Pinpoint the cell where the given text exists, returning its (X, Y) midpoint coordinate. 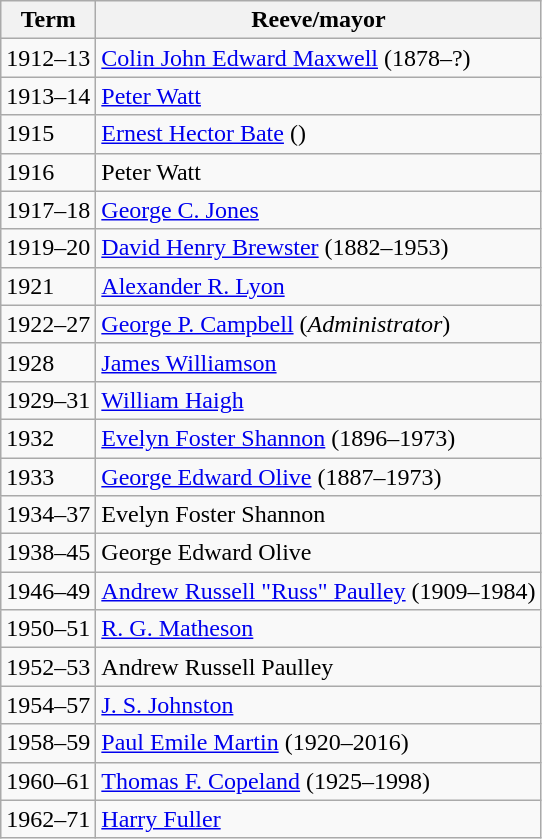
Colin John Edward Maxwell (1878–?) (318, 58)
Harry Fuller (318, 819)
1933 (48, 477)
1934–37 (48, 515)
George C. Jones (318, 210)
1950–51 (48, 629)
1921 (48, 286)
1922–27 (48, 324)
Andrew Russell Paulley (318, 667)
1916 (48, 172)
1919–20 (48, 248)
1962–71 (48, 819)
George Edward Olive (318, 553)
1958–59 (48, 743)
R. G. Matheson (318, 629)
1946–49 (48, 591)
1928 (48, 362)
David Henry Brewster (1882–1953) (318, 248)
Alexander R. Lyon (318, 286)
1912–13 (48, 58)
Thomas F. Copeland (1925–1998) (318, 781)
1952–53 (48, 667)
George P. Campbell (Administrator) (318, 324)
1915 (48, 134)
1938–45 (48, 553)
Term (48, 20)
Evelyn Foster Shannon (318, 515)
1917–18 (48, 210)
J. S. Johnston (318, 705)
Evelyn Foster Shannon (1896–1973) (318, 438)
Andrew Russell "Russ" Paulley (1909–1984) (318, 591)
Paul Emile Martin (1920–2016) (318, 743)
James Williamson (318, 362)
1960–61 (48, 781)
William Haigh (318, 400)
1932 (48, 438)
1954–57 (48, 705)
Ernest Hector Bate () (318, 134)
George Edward Olive (1887–1973) (318, 477)
1929–31 (48, 400)
1913–14 (48, 96)
Reeve/mayor (318, 20)
